Capture the cell that displays the provided text and extract its [x, y] central coordinate. 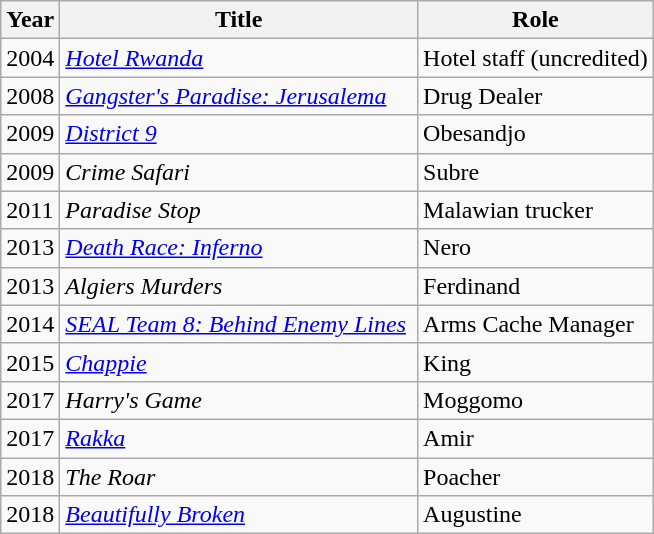
2008 [30, 96]
Paradise Stop [239, 210]
Crime Safari [239, 172]
Title [239, 20]
Malawian trucker [536, 210]
Chappie [239, 362]
Death Race: Inferno [239, 248]
2014 [30, 324]
District 9 [239, 134]
Augustine [536, 515]
2011 [30, 210]
King [536, 362]
Ferdinand [536, 286]
Amir [536, 438]
Poacher [536, 477]
Obesandjo [536, 134]
The Roar [239, 477]
Arms Cache Manager [536, 324]
Subre [536, 172]
Algiers Murders [239, 286]
Hotel Rwanda [239, 58]
Gangster's Paradise: Jerusalema [239, 96]
Hotel staff (uncredited) [536, 58]
Drug Dealer [536, 96]
2015 [30, 362]
Moggomo [536, 400]
Rakka [239, 438]
Harry's Game [239, 400]
SEAL Team 8: Behind Enemy Lines [239, 324]
Role [536, 20]
2004 [30, 58]
Year [30, 20]
Nero [536, 248]
Beautifully Broken [239, 515]
